Provide the (x, y) coordinate of the cell's center where the given text is located.  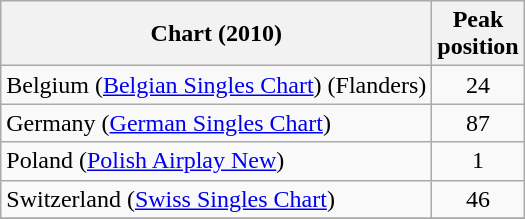
46 (478, 199)
Poland (Polish Airplay New) (216, 161)
Switzerland (Swiss Singles Chart) (216, 199)
1 (478, 161)
Germany (German Singles Chart) (216, 123)
Belgium (Belgian Singles Chart) (Flanders) (216, 85)
Chart (2010) (216, 34)
24 (478, 85)
Peakposition (478, 34)
87 (478, 123)
